Determine the (x, y) coordinate at the center of the cell enclosing the given text.  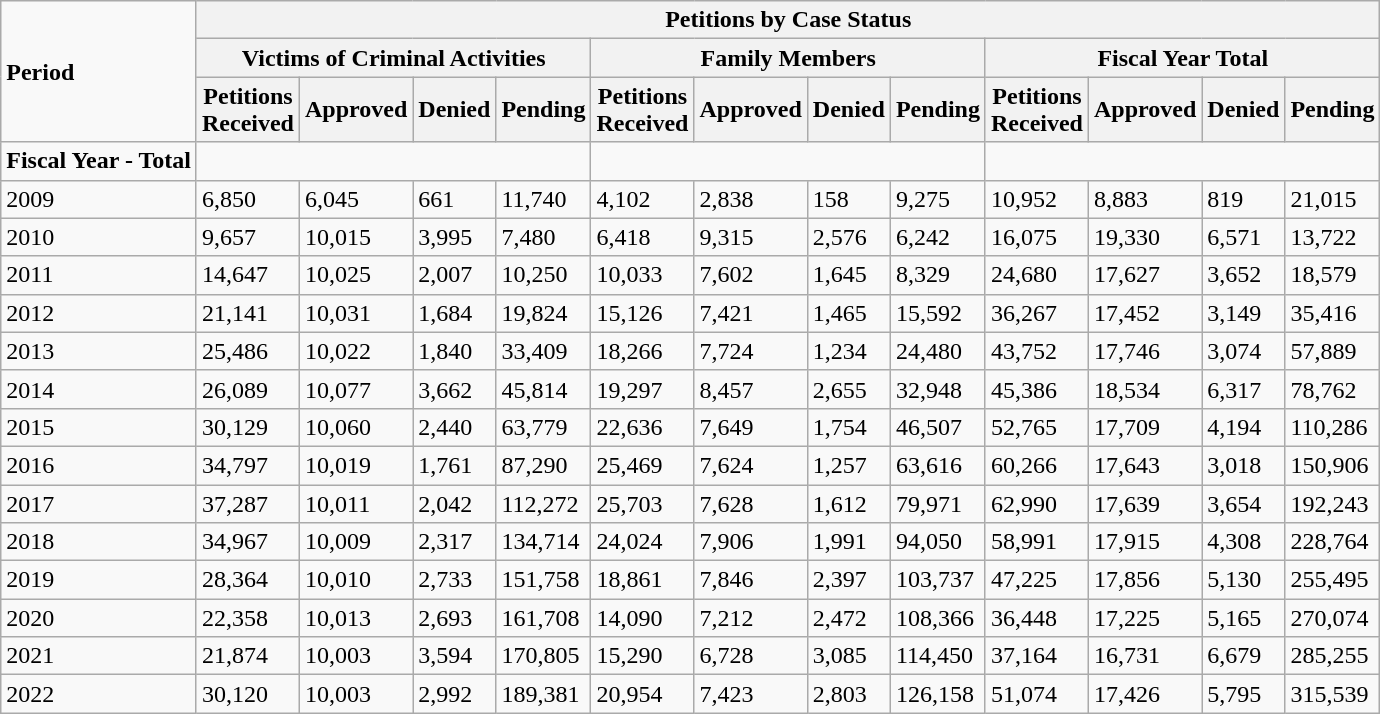
2020 (99, 618)
37,164 (1036, 656)
33,409 (544, 351)
51,074 (1036, 694)
2009 (99, 199)
22,358 (248, 618)
10,077 (356, 389)
30,120 (248, 694)
7,846 (750, 580)
52,765 (1036, 427)
10,009 (356, 542)
151,758 (544, 580)
58,991 (1036, 542)
17,643 (1146, 465)
46,507 (938, 427)
134,714 (544, 542)
2010 (99, 237)
24,024 (642, 542)
6,242 (938, 237)
270,074 (1332, 618)
25,486 (248, 351)
2015 (99, 427)
3,074 (1244, 351)
Victims of Criminal Activities (393, 58)
30,129 (248, 427)
10,033 (642, 275)
17,452 (1146, 313)
Family Members (788, 58)
2017 (99, 503)
10,025 (356, 275)
13,722 (1332, 237)
110,286 (1332, 427)
2012 (99, 313)
3,652 (1244, 275)
Fiscal Year - Total (99, 161)
16,075 (1036, 237)
10,250 (544, 275)
189,381 (544, 694)
78,762 (1332, 389)
7,602 (750, 275)
21,874 (248, 656)
285,255 (1332, 656)
17,426 (1146, 694)
34,797 (248, 465)
20,954 (642, 694)
158 (848, 199)
5,795 (1244, 694)
228,764 (1332, 542)
9,657 (248, 237)
62,990 (1036, 503)
5,165 (1244, 618)
2,693 (454, 618)
6,045 (356, 199)
19,330 (1146, 237)
94,050 (938, 542)
10,015 (356, 237)
3,018 (1244, 465)
9,315 (750, 237)
7,649 (750, 427)
43,752 (1036, 351)
45,386 (1036, 389)
8,883 (1146, 199)
1,684 (454, 313)
661 (454, 199)
36,267 (1036, 313)
14,647 (248, 275)
63,616 (938, 465)
2011 (99, 275)
57,889 (1332, 351)
103,737 (938, 580)
1,234 (848, 351)
Petitions by Case Status (788, 20)
18,266 (642, 351)
3,594 (454, 656)
18,534 (1146, 389)
11,740 (544, 199)
2,440 (454, 427)
87,290 (544, 465)
25,703 (642, 503)
7,480 (544, 237)
6,418 (642, 237)
36,448 (1036, 618)
2019 (99, 580)
2,007 (454, 275)
126,158 (938, 694)
7,628 (750, 503)
2,472 (848, 618)
17,915 (1146, 542)
4,194 (1244, 427)
1,754 (848, 427)
7,421 (750, 313)
17,709 (1146, 427)
161,708 (544, 618)
1,761 (454, 465)
7,423 (750, 694)
315,539 (1332, 694)
2,992 (454, 694)
2,803 (848, 694)
10,031 (356, 313)
2018 (99, 542)
24,480 (938, 351)
1,645 (848, 275)
17,746 (1146, 351)
26,089 (248, 389)
28,364 (248, 580)
2,042 (454, 503)
10,952 (1036, 199)
16,731 (1146, 656)
10,019 (356, 465)
15,290 (642, 656)
2,397 (848, 580)
3,149 (1244, 313)
150,906 (1332, 465)
10,022 (356, 351)
2016 (99, 465)
Period (99, 72)
6,571 (1244, 237)
3,662 (454, 389)
2013 (99, 351)
14,090 (642, 618)
10,011 (356, 503)
112,272 (544, 503)
35,416 (1332, 313)
19,297 (642, 389)
2,655 (848, 389)
1,465 (848, 313)
3,085 (848, 656)
1,840 (454, 351)
819 (1244, 199)
9,275 (938, 199)
255,495 (1332, 580)
114,450 (938, 656)
2022 (99, 694)
10,013 (356, 618)
18,861 (642, 580)
34,967 (248, 542)
2,317 (454, 542)
6,679 (1244, 656)
6,317 (1244, 389)
2,838 (750, 199)
18,579 (1332, 275)
8,457 (750, 389)
25,469 (642, 465)
17,225 (1146, 618)
17,627 (1146, 275)
8,329 (938, 275)
37,287 (248, 503)
17,639 (1146, 503)
2014 (99, 389)
7,212 (750, 618)
6,850 (248, 199)
2,576 (848, 237)
47,225 (1036, 580)
32,948 (938, 389)
4,308 (1244, 542)
7,724 (750, 351)
3,995 (454, 237)
15,592 (938, 313)
60,266 (1036, 465)
2,733 (454, 580)
108,366 (938, 618)
63,779 (544, 427)
7,624 (750, 465)
1,612 (848, 503)
10,060 (356, 427)
45,814 (544, 389)
3,654 (1244, 503)
4,102 (642, 199)
79,971 (938, 503)
170,805 (544, 656)
7,906 (750, 542)
24,680 (1036, 275)
21,015 (1332, 199)
17,856 (1146, 580)
5,130 (1244, 580)
22,636 (642, 427)
19,824 (544, 313)
10,010 (356, 580)
1,257 (848, 465)
6,728 (750, 656)
21,141 (248, 313)
192,243 (1332, 503)
15,126 (642, 313)
1,991 (848, 542)
2021 (99, 656)
Fiscal Year Total (1182, 58)
